Search for the cell housing the specified text and yield its (X, Y) center coordinate. 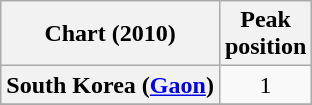
1 (265, 85)
Chart (2010) (110, 34)
Peakposition (265, 34)
South Korea (Gaon) (110, 85)
